Find where the given text appears and provide that cell's center as [x, y] coordinate. 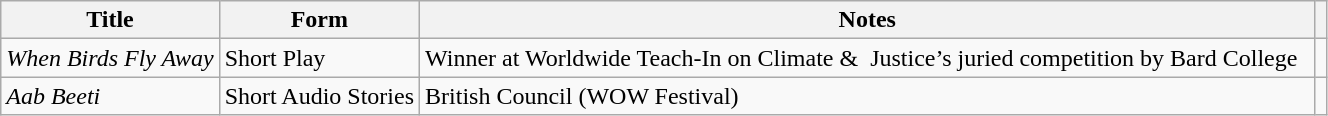
When Birds Fly Away [110, 58]
Short Audio Stories [319, 96]
British Council (WOW Festival) [868, 96]
Aab Beeti [110, 96]
Winner at Worldwide Teach-In on Climate & Justice’s juried competition by Bard College [868, 58]
Form [319, 20]
Notes [868, 20]
Title [110, 20]
Short Play [319, 58]
